Extract the (x, y) coordinate from the center of the cell holding the provided text.  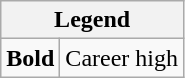
Career high (122, 58)
Legend (92, 20)
Bold (30, 58)
